Output the [x, y] coordinate of the center of the cell containing the given text.  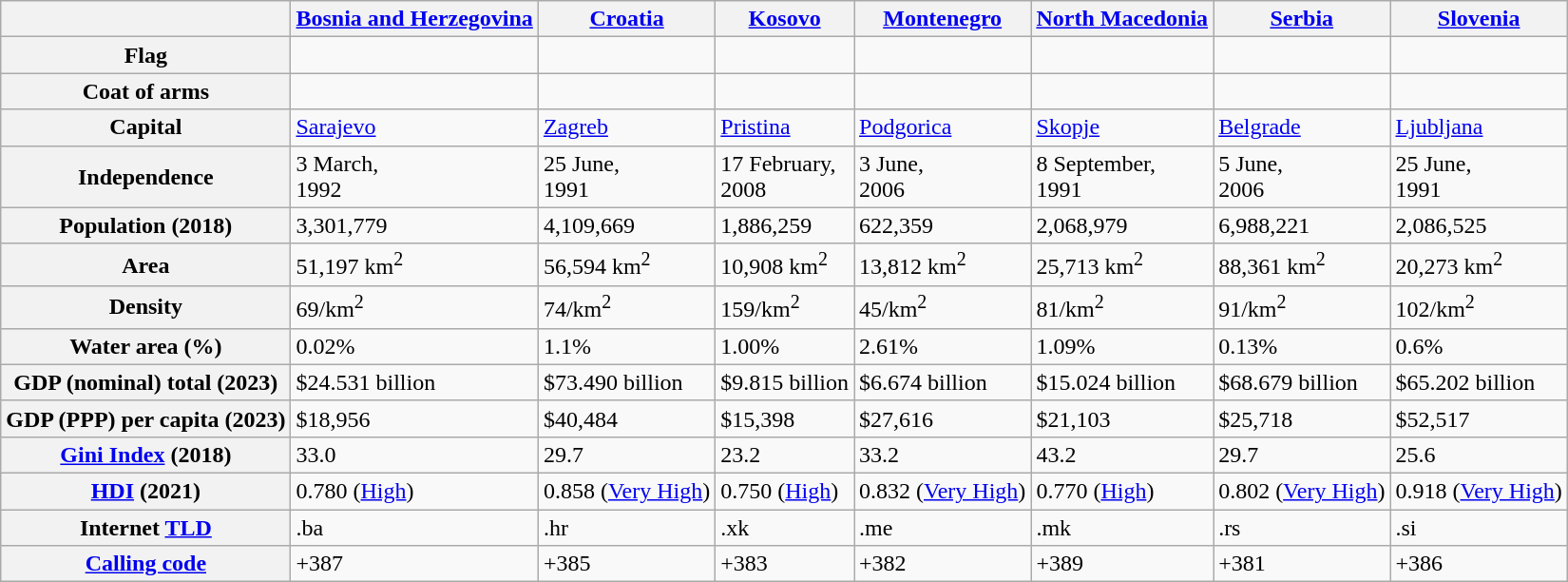
0.802 (Very High) [1302, 491]
Density [146, 308]
81/km2 [1122, 308]
56,594 km2 [626, 264]
.xk [785, 528]
Flag [146, 55]
5 June, 2006 [1302, 177]
Podgorica [942, 127]
$25,718 [1302, 418]
$24.531 billion [414, 382]
10,908 km2 [785, 264]
HDI (2021) [146, 491]
Independence [146, 177]
0.13% [1302, 346]
+387 [414, 564]
.ba [414, 528]
+385 [626, 564]
+386 [1479, 564]
.mk [1122, 528]
17 February, 2008 [785, 177]
.me [942, 528]
1.00% [785, 346]
Ljubljana [1479, 127]
1,886,259 [785, 225]
2,068,979 [1122, 225]
$15,398 [785, 418]
102/km2 [1479, 308]
Area [146, 264]
GDP (nominal) total (2023) [146, 382]
GDP (PPP) per capita (2023) [146, 418]
69/km2 [414, 308]
33.0 [414, 455]
Belgrade [1302, 127]
1.09% [1122, 346]
2,086,525 [1479, 225]
6,988,221 [1302, 225]
$6.674 billion [942, 382]
20,273 km2 [1479, 264]
622,359 [942, 225]
3 March, 1992 [414, 177]
0.780 (High) [414, 491]
$15.024 billion [1122, 382]
.hr [626, 528]
25.6 [1479, 455]
Zagreb [626, 127]
88,361 km2 [1302, 264]
Slovenia [1479, 19]
0.750 (High) [785, 491]
159/km2 [785, 308]
13,812 km2 [942, 264]
3 June, 2006 [942, 177]
25,713 km2 [1122, 264]
Croatia [626, 19]
Sarajevo [414, 127]
Internet TLD [146, 528]
0.832 (Very High) [942, 491]
23.2 [785, 455]
$27,616 [942, 418]
3,301,779 [414, 225]
8 September, 1991 [1122, 177]
.rs [1302, 528]
+382 [942, 564]
Bosnia and Herzegovina [414, 19]
$9.815 billion [785, 382]
+381 [1302, 564]
North Macedonia [1122, 19]
0.02% [414, 346]
Water area (%) [146, 346]
0.6% [1479, 346]
0.770 (High) [1122, 491]
0.858 (Very High) [626, 491]
74/km2 [626, 308]
2.61% [942, 346]
.si [1479, 528]
Coat of arms [146, 91]
Skopje [1122, 127]
43.2 [1122, 455]
91/km2 [1302, 308]
$21,103 [1122, 418]
Kosovo [785, 19]
Capital [146, 127]
+389 [1122, 564]
Calling code [146, 564]
+383 [785, 564]
Population (2018) [146, 225]
1.1% [626, 346]
$65.202 billion [1479, 382]
4,109,669 [626, 225]
0.918 (Very High) [1479, 491]
33.2 [942, 455]
$52,517 [1479, 418]
$40,484 [626, 418]
51,197 km2 [414, 264]
$18,956 [414, 418]
Montenegro [942, 19]
Pristina [785, 127]
45/km2 [942, 308]
$73.490 billion [626, 382]
$68.679 billion [1302, 382]
Gini Index (2018) [146, 455]
Serbia [1302, 19]
